Output the [x, y] coordinate of the center of the cell containing the given text.  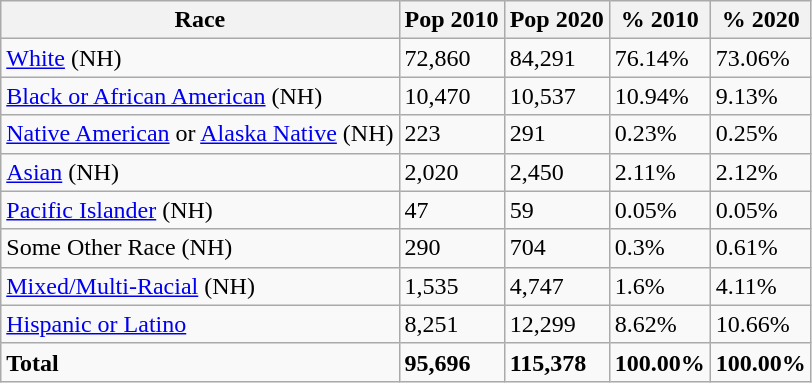
0.61% [760, 248]
290 [452, 248]
8,251 [452, 324]
9.13% [760, 96]
Pop 2020 [556, 20]
10.66% [760, 324]
0.3% [660, 248]
10,470 [452, 96]
Hispanic or Latino [200, 324]
4,747 [556, 286]
2,020 [452, 172]
White (NH) [200, 58]
84,291 [556, 58]
Pop 2010 [452, 20]
% 2010 [660, 20]
2.11% [660, 172]
Mixed/Multi-Racial (NH) [200, 286]
704 [556, 248]
12,299 [556, 324]
72,860 [452, 58]
95,696 [452, 362]
223 [452, 134]
115,378 [556, 362]
10.94% [660, 96]
59 [556, 210]
% 2020 [760, 20]
Pacific Islander (NH) [200, 210]
1.6% [660, 286]
Some Other Race (NH) [200, 248]
0.25% [760, 134]
2,450 [556, 172]
0.23% [660, 134]
Native American or Alaska Native (NH) [200, 134]
4.11% [760, 286]
Race [200, 20]
2.12% [760, 172]
8.62% [660, 324]
10,537 [556, 96]
1,535 [452, 286]
73.06% [760, 58]
Black or African American (NH) [200, 96]
291 [556, 134]
Asian (NH) [200, 172]
47 [452, 210]
76.14% [660, 58]
Total [200, 362]
